Search for the cell housing the specified text and yield its [X, Y] center coordinate. 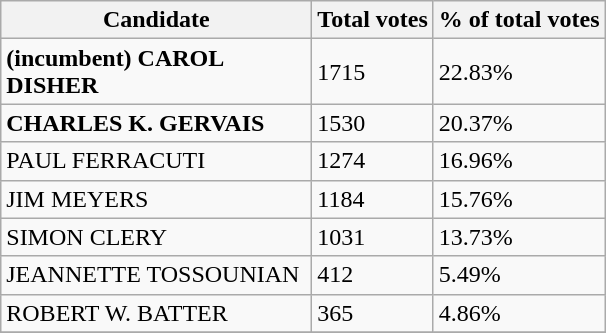
Total votes [373, 20]
1274 [373, 161]
1031 [373, 237]
4.86% [519, 313]
16.96% [519, 161]
22.83% [519, 72]
ROBERT W. BATTER [156, 313]
(incumbent) CAROL DISHER [156, 72]
15.76% [519, 199]
JIM MEYERS [156, 199]
412 [373, 275]
13.73% [519, 237]
20.37% [519, 123]
PAUL FERRACUTI [156, 161]
365 [373, 313]
CHARLES K. GERVAIS [156, 123]
5.49% [519, 275]
JEANNETTE TOSSOUNIAN [156, 275]
1530 [373, 123]
Candidate [156, 20]
% of total votes [519, 20]
SIMON CLERY [156, 237]
1715 [373, 72]
1184 [373, 199]
